For the text-containing cell, return its midpoint in (X, Y) coordinate format. 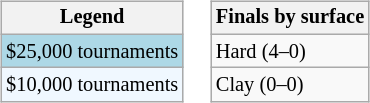
Clay (0–0) (290, 85)
$25,000 tournaments (92, 51)
Hard (4–0) (290, 51)
Finals by surface (290, 18)
$10,000 tournaments (92, 85)
Legend (92, 18)
